Extract the (x, y) coordinate from the center of the cell holding the provided text.  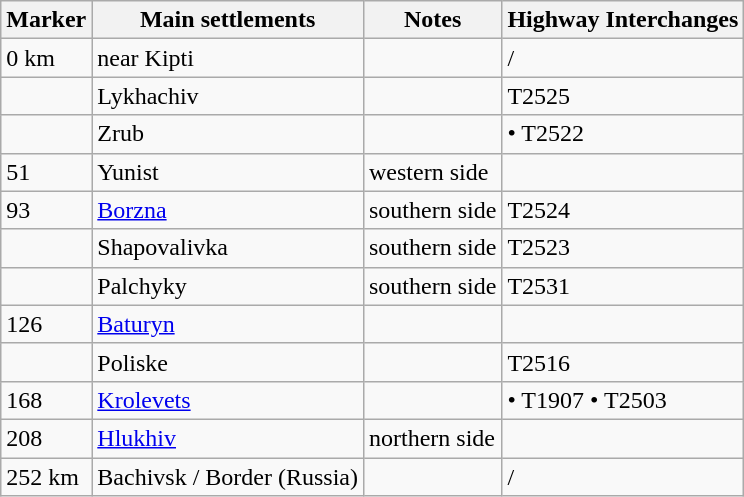
Shapovalivka (228, 248)
northern side (432, 438)
Yunist (228, 172)
T2531 (623, 286)
168 (46, 400)
near Kipti (228, 58)
126 (46, 324)
T2524 (623, 210)
93 (46, 210)
Krolevets (228, 400)
Main settlements (228, 20)
252 km (46, 477)
208 (46, 438)
• T1907 • T2503 (623, 400)
Hlukhiv (228, 438)
0 km (46, 58)
T2523 (623, 248)
Borzna (228, 210)
Marker (46, 20)
Bachivsk / Border (Russia) (228, 477)
51 (46, 172)
T2525 (623, 96)
Lykhachiv (228, 96)
western side (432, 172)
Highway Interchanges (623, 20)
T2516 (623, 362)
Zrub (228, 134)
Notes (432, 20)
• T2522 (623, 134)
Palchyky (228, 286)
Baturyn (228, 324)
Poliske (228, 362)
